Pinpoint the cell where the given text exists, returning its (X, Y) midpoint coordinate. 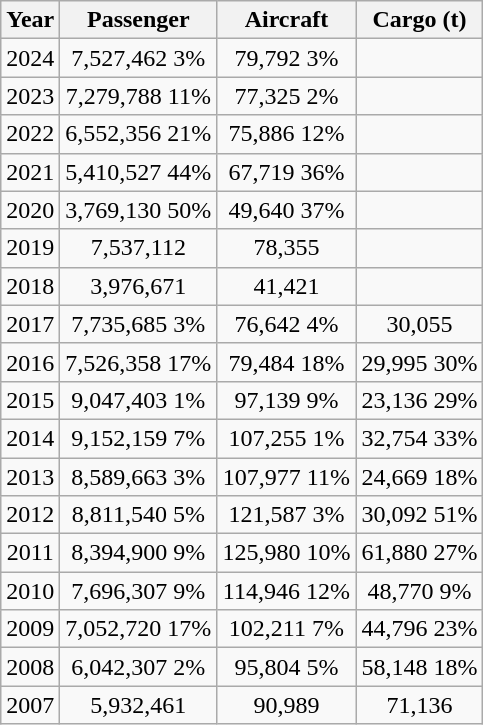
7,279,788 11% (138, 96)
2021 (30, 172)
3,769,130 50% (138, 210)
7,527,462 3% (138, 58)
2016 (30, 362)
5,410,527 44% (138, 172)
5,932,461 (138, 705)
7,052,720 17% (138, 629)
2009 (30, 629)
48,770 9% (420, 591)
23,136 29% (420, 400)
61,880 27% (420, 553)
71,136 (420, 705)
6,042,307 2% (138, 667)
2015 (30, 400)
75,886 12% (286, 134)
49,640 37% (286, 210)
67,719 36% (286, 172)
44,796 23% (420, 629)
Year (30, 20)
8,811,540 5% (138, 515)
7,735,685 3% (138, 324)
29,995 30% (420, 362)
2013 (30, 477)
24,669 18% (420, 477)
32,754 33% (420, 438)
107,977 11% (286, 477)
6,552,356 21% (138, 134)
107,255 1% (286, 438)
41,421 (286, 286)
114,946 12% (286, 591)
2014 (30, 438)
8,394,900 9% (138, 553)
121,587 3% (286, 515)
7,537,112 (138, 248)
30,092 51% (420, 515)
79,792 3% (286, 58)
125,980 10% (286, 553)
Passenger (138, 20)
30,055 (420, 324)
2010 (30, 591)
2019 (30, 248)
Aircraft (286, 20)
76,642 4% (286, 324)
90,989 (286, 705)
2008 (30, 667)
9,152,159 7% (138, 438)
79,484 18% (286, 362)
2017 (30, 324)
2007 (30, 705)
3,976,671 (138, 286)
2024 (30, 58)
2023 (30, 96)
95,804 5% (286, 667)
8,589,663 3% (138, 477)
77,325 2% (286, 96)
2020 (30, 210)
2011 (30, 553)
7,526,358 17% (138, 362)
2022 (30, 134)
78,355 (286, 248)
2012 (30, 515)
Cargo (t) (420, 20)
97,139 9% (286, 400)
58,148 18% (420, 667)
102,211 7% (286, 629)
2018 (30, 286)
9,047,403 1% (138, 400)
7,696,307 9% (138, 591)
